Locate the cell with the specified text and output its [X, Y] center coordinate. 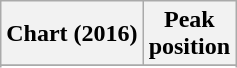
Peakposition [189, 34]
Chart (2016) [72, 34]
